Find where the given text appears and provide that cell's center as [X, Y] coordinate. 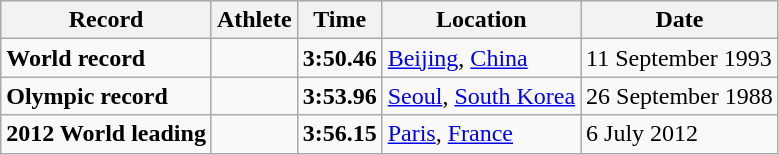
Paris, France [481, 134]
2012 World leading [106, 134]
11 September 1993 [680, 58]
Athlete [254, 20]
3:56.15 [340, 134]
3:50.46 [340, 58]
3:53.96 [340, 96]
Date [680, 20]
Olympic record [106, 96]
Seoul, South Korea [481, 96]
Beijing, China [481, 58]
World record [106, 58]
Record [106, 20]
26 September 1988 [680, 96]
6 July 2012 [680, 134]
Location [481, 20]
Time [340, 20]
